Return [X, Y] of the center of cell containing provided text 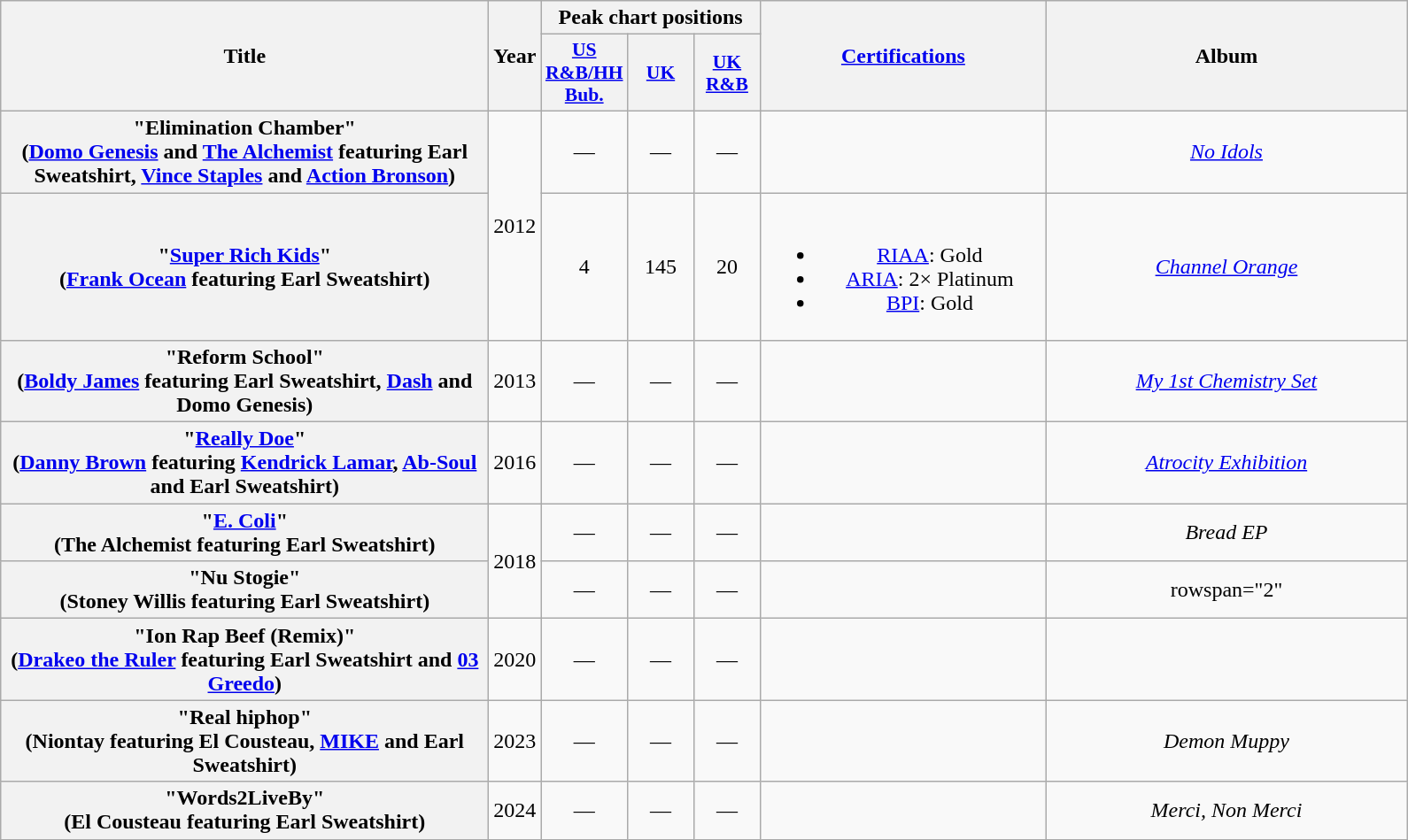
145 [661, 267]
"Real hiphop"(Niontay featuring El Cousteau, MIKE and Earl Sweatshirt) [244, 741]
2012 [515, 225]
"Nu Stogie"(Stoney Willis featuring Earl Sweatshirt) [244, 590]
Peak chart positions [651, 18]
Bread EP [1226, 533]
USR&B/HHBub. [584, 73]
"Really Doe"(Danny Brown featuring Kendrick Lamar, Ab-Soul and Earl Sweatshirt) [244, 463]
20 [726, 267]
RIAA: GoldARIA: 2× PlatinumBPI: Gold [903, 267]
Demon Muppy [1226, 741]
My 1st Chemistry Set [1226, 381]
"Ion Rap Beef (Remix)"(Drakeo the Ruler featuring Earl Sweatshirt and 03 Greedo) [244, 659]
Album [1226, 57]
Merci, Non Merci [1226, 811]
2016 [515, 463]
"Elimination Chamber"(Domo Genesis and The Alchemist featuring Earl Sweatshirt, Vince Staples and Action Bronson) [244, 151]
Title [244, 57]
2024 [515, 811]
"E. Coli"(The Alchemist featuring Earl Sweatshirt) [244, 533]
Channel Orange [1226, 267]
UKR&B [726, 73]
Year [515, 57]
"Super Rich Kids"(Frank Ocean featuring Earl Sweatshirt) [244, 267]
No Idols [1226, 151]
UK [661, 73]
Atrocity Exhibition [1226, 463]
4 [584, 267]
2020 [515, 659]
2013 [515, 381]
"Words2LiveBy"(El Cousteau featuring Earl Sweatshirt) [244, 811]
"Reform School"(Boldy James featuring Earl Sweatshirt, Dash and Domo Genesis) [244, 381]
2018 [515, 561]
rowspan="2" [1226, 590]
Certifications [903, 57]
2023 [515, 741]
